Search for the cell housing the specified text and yield its [X, Y] center coordinate. 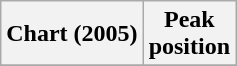
Peakposition [189, 34]
Chart (2005) [72, 34]
